Return the (x, y) coordinate for the center point of the cell that contains the specified text.  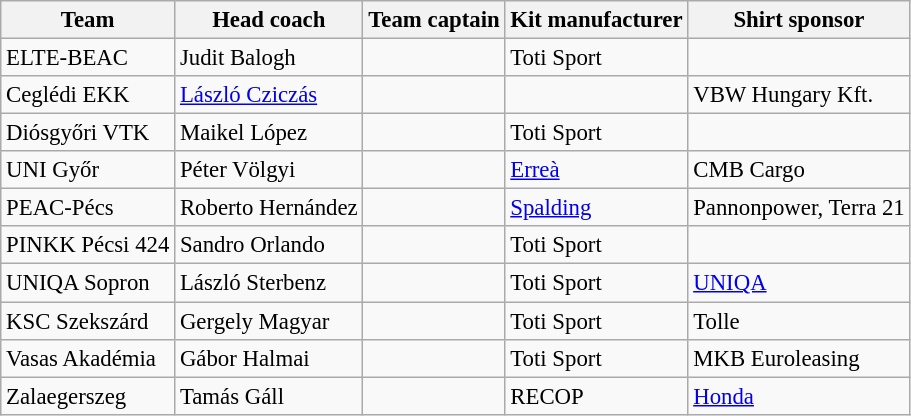
Sandro Orlando (269, 245)
UNIQA Sopron (88, 283)
Spalding (596, 208)
VBW Hungary Kft. (799, 95)
László Cziczás (269, 95)
PINKK Pécsi 424 (88, 245)
PEAC-Pécs (88, 208)
Vasas Akadémia (88, 358)
ELTE-BEAC (88, 58)
MKB Euroleasing (799, 358)
Tolle (799, 321)
Péter Völgyi (269, 170)
Kit manufacturer (596, 20)
Diósgyőri VTK (88, 133)
Pannonpower, Terra 21 (799, 208)
Gergely Magyar (269, 321)
UNI Győr (88, 170)
Ceglédi EKK (88, 95)
Team captain (434, 20)
Gábor Halmai (269, 358)
Judit Balogh (269, 58)
Erreà (596, 170)
KSC Szekszárd (88, 321)
Tamás Gáll (269, 396)
CMB Cargo (799, 170)
Head coach (269, 20)
Team (88, 20)
Honda (799, 396)
UNIQA (799, 283)
Zalaegerszeg (88, 396)
RECOP (596, 396)
László Sterbenz (269, 283)
Maikel López (269, 133)
Roberto Hernández (269, 208)
Shirt sponsor (799, 20)
